Find where the given text appears and provide that cell's center as [x, y] coordinate. 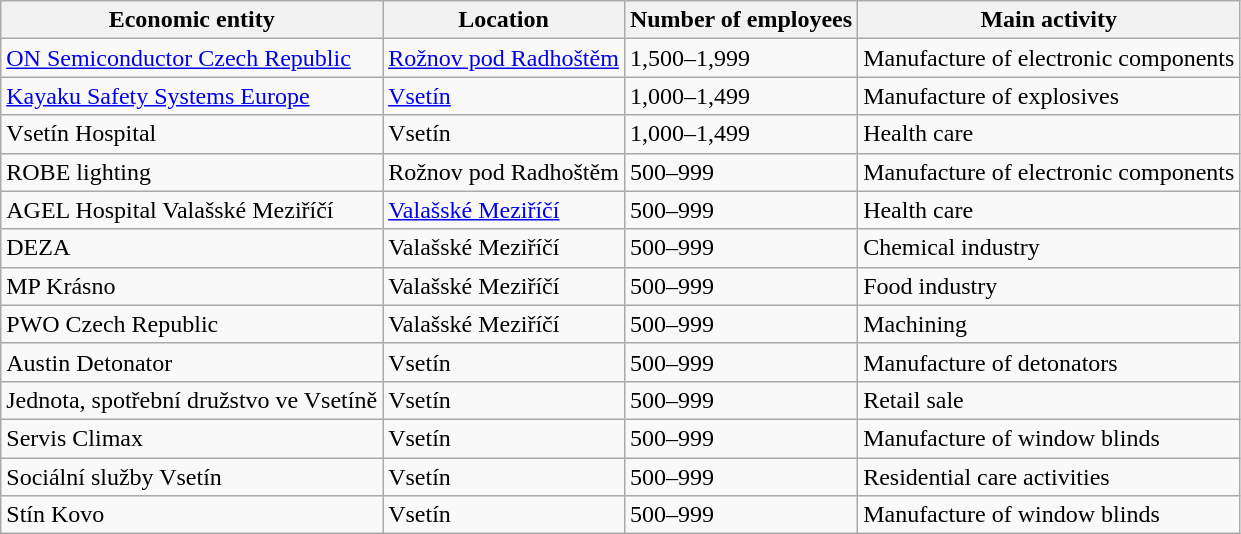
Main activity [1049, 20]
1,500–1,999 [740, 58]
Manufacture of detonators [1049, 362]
Kayaku Safety Systems Europe [192, 96]
Stín Kovo [192, 515]
Chemical industry [1049, 248]
Servis Climax [192, 438]
Residential care activities [1049, 477]
Economic entity [192, 20]
ROBE lighting [192, 172]
Austin Detonator [192, 362]
MP Krásno [192, 286]
PWO Czech Republic [192, 324]
DEZA [192, 248]
AGEL Hospital Valašské Meziříčí [192, 210]
Machining [1049, 324]
Retail sale [1049, 400]
Sociální služby Vsetín [192, 477]
Jednota, spotřební družstvo ve Vsetíně [192, 400]
ON Semiconductor Czech Republic [192, 58]
Vsetín Hospital [192, 134]
Manufacture of explosives [1049, 96]
Location [504, 20]
Food industry [1049, 286]
Number of employees [740, 20]
